Search for the cell housing the specified text and yield its [x, y] center coordinate. 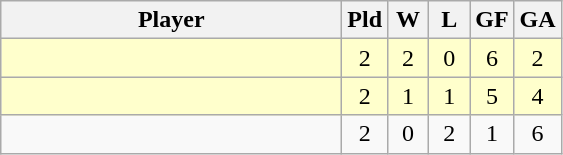
W [408, 20]
GF [492, 20]
Player [172, 20]
Pld [365, 20]
L [450, 20]
5 [492, 96]
GA [538, 20]
4 [538, 96]
